Identify which cell holds the provided text, then report its (X, Y) central coordinate. 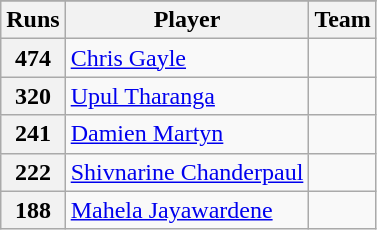
188 (33, 210)
Upul Tharanga (187, 96)
474 (33, 58)
Runs (33, 20)
Mahela Jayawardene (187, 210)
222 (33, 172)
Team (343, 20)
241 (33, 134)
Damien Martyn (187, 134)
320 (33, 96)
Chris Gayle (187, 58)
Shivnarine Chanderpaul (187, 172)
Player (187, 20)
